Scan for the cell matching the given text and deliver its (x, y) coordinate at center. 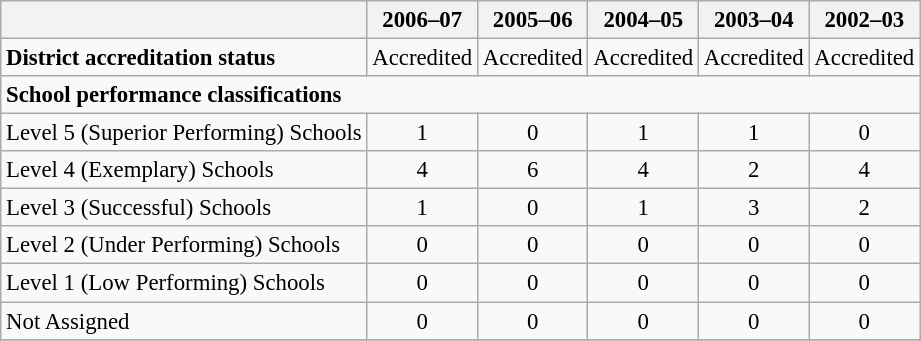
Level 3 (Successful) Schools (184, 208)
Level 4 (Exemplary) Schools (184, 170)
2002–03 (864, 20)
District accreditation status (184, 58)
2005–06 (532, 20)
3 (754, 208)
2003–04 (754, 20)
Level 1 (Low Performing) Schools (184, 283)
2004–05 (644, 20)
Level 5 (Superior Performing) Schools (184, 133)
2006–07 (422, 20)
Not Assigned (184, 321)
6 (532, 170)
School performance classifications (460, 95)
Level 2 (Under Performing) Schools (184, 245)
